Detect which cell encompasses the target text, then output its [X, Y] center coordinate. 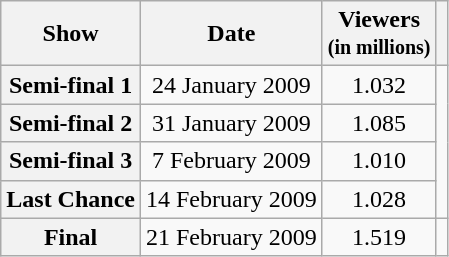
14 February 2009 [231, 199]
Date [231, 34]
24 January 2009 [231, 85]
Show [71, 34]
1.010 [379, 161]
1.519 [379, 237]
1.085 [379, 123]
21 February 2009 [231, 237]
Last Chance [71, 199]
31 January 2009 [231, 123]
Semi-final 1 [71, 85]
Viewers(in millions) [379, 34]
Semi-final 3 [71, 161]
Final [71, 237]
Semi-final 2 [71, 123]
7 February 2009 [231, 161]
1.032 [379, 85]
1.028 [379, 199]
